Locate the cell with the specified text and output its (x, y) center coordinate. 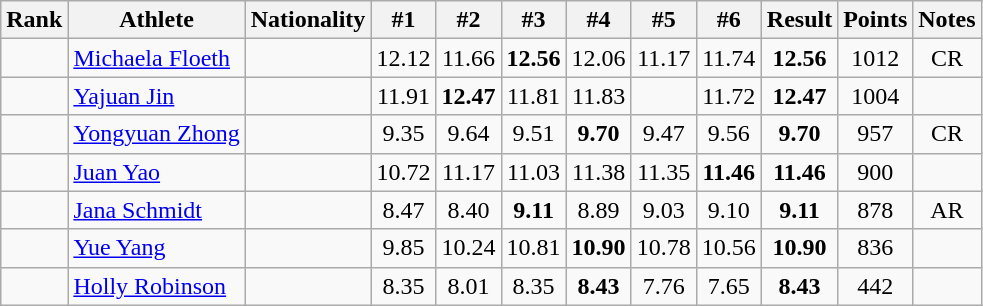
Jana Schmidt (156, 210)
11.38 (598, 172)
878 (876, 210)
11.72 (728, 96)
#3 (534, 20)
10.56 (728, 248)
10.81 (534, 248)
9.03 (664, 210)
8.40 (468, 210)
Notes (947, 20)
12.12 (404, 58)
8.01 (468, 286)
11.81 (534, 96)
9.10 (728, 210)
9.64 (468, 134)
442 (876, 286)
Points (876, 20)
10.24 (468, 248)
Result (799, 20)
Michaela Floeth (156, 58)
9.47 (664, 134)
957 (876, 134)
Nationality (308, 20)
#6 (728, 20)
1004 (876, 96)
9.85 (404, 248)
#1 (404, 20)
10.78 (664, 248)
836 (876, 248)
#4 (598, 20)
10.72 (404, 172)
Yajuan Jin (156, 96)
11.83 (598, 96)
900 (876, 172)
11.35 (664, 172)
11.74 (728, 58)
12.06 (598, 58)
8.89 (598, 210)
#5 (664, 20)
Holly Robinson (156, 286)
8.47 (404, 210)
Juan Yao (156, 172)
#2 (468, 20)
Yongyuan Zhong (156, 134)
AR (947, 210)
Yue Yang (156, 248)
11.91 (404, 96)
1012 (876, 58)
Athlete (156, 20)
11.03 (534, 172)
11.66 (468, 58)
Rank (34, 20)
7.65 (728, 286)
9.56 (728, 134)
7.76 (664, 286)
9.51 (534, 134)
9.35 (404, 134)
